Provide the (X, Y) coordinate of the cell's center where the given text is located.  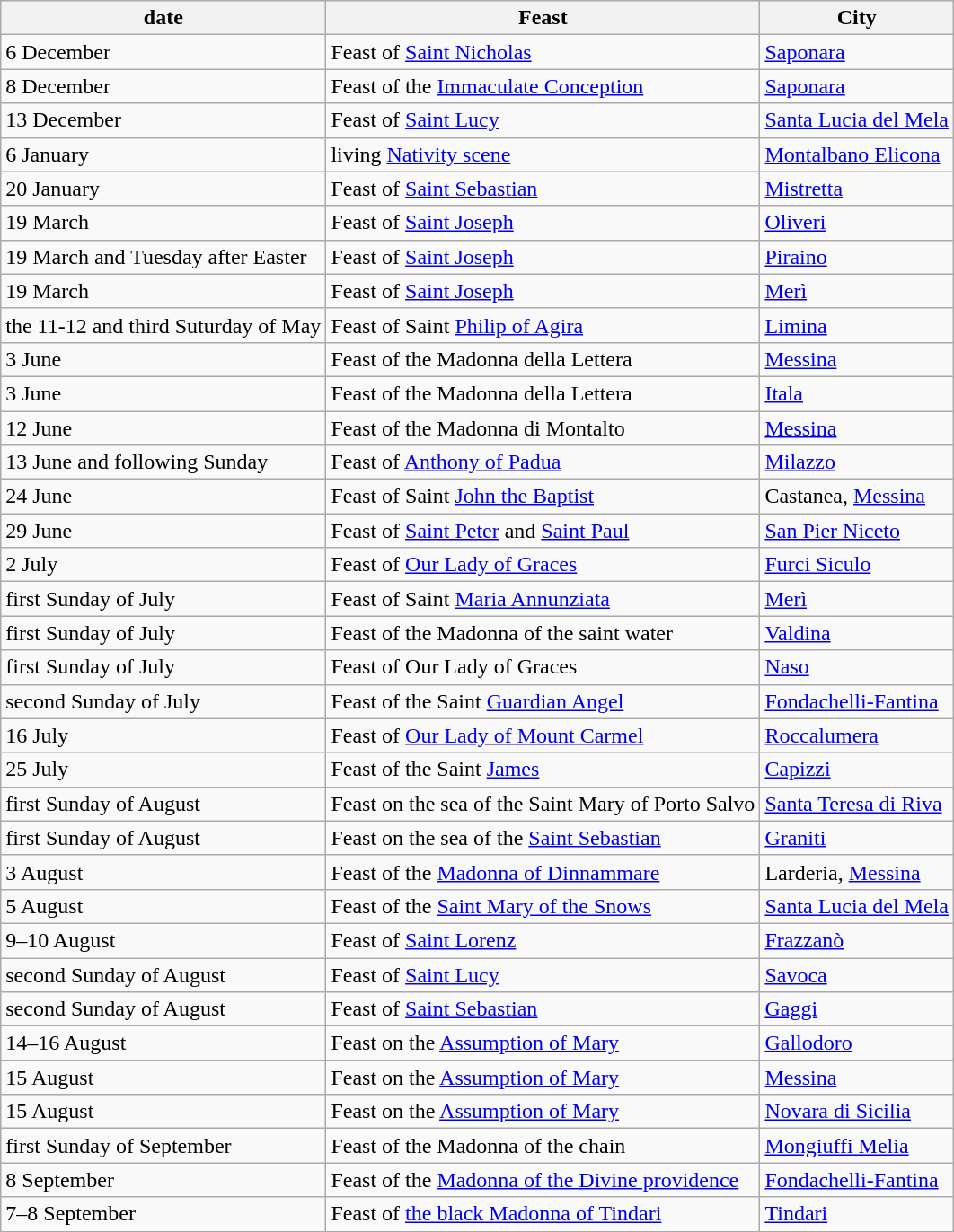
Roccalumera (857, 735)
Capizzi (857, 770)
Feast of the Saint Mary of the Snows (543, 906)
Mongiuffi Melia (857, 1146)
13 December (163, 120)
Feast of the Madonna of Dinnammare (543, 872)
City (857, 18)
25 July (163, 770)
Larderia, Messina (857, 872)
3 August (163, 872)
date (163, 18)
Feast of the Madonna of the saint water (543, 633)
Montalbano Elicona (857, 154)
Feast of the Saint James (543, 770)
Feast of Saint John the Baptist (543, 497)
Furci Siculo (857, 565)
Limina (857, 325)
first Sunday of September (163, 1146)
6 January (163, 154)
2 July (163, 565)
20 January (163, 189)
Santa Teresa di Riva (857, 804)
second Sunday of July (163, 701)
Feast of Saint Philip of Agira (543, 325)
Feast of Our Lady of Mount Carmel (543, 735)
Feast of the Saint Guardian Angel (543, 701)
Gaggi (857, 1009)
Feast on the sea of the Saint Sebastian (543, 838)
Feast of the black Madonna of Tindari (543, 1214)
Feast of Saint Maria Annunziata (543, 599)
Feast of the Madonna of the Divine providence (543, 1180)
8 September (163, 1180)
Castanea, Messina (857, 497)
29 June (163, 531)
Feast on the sea of the Saint Mary of Porto Salvo (543, 804)
14–16 August (163, 1043)
Naso (857, 667)
12 June (163, 428)
19 March and Tuesday after Easter (163, 257)
Feast of the Madonna of the chain (543, 1146)
Itala (857, 393)
San Pier Niceto (857, 531)
7–8 September (163, 1214)
Feast of Saint Nicholas (543, 52)
Valdina (857, 633)
Feast of Anthony of Padua (543, 462)
Novara di Sicilia (857, 1112)
Piraino (857, 257)
Feast (543, 18)
Feast of the Madonna di Montalto (543, 428)
8 December (163, 86)
Mistretta (857, 189)
living Nativity scene (543, 154)
5 August (163, 906)
Milazzo (857, 462)
6 December (163, 52)
Gallodoro (857, 1043)
Tindari (857, 1214)
the 11-12 and third Suturday of May (163, 325)
9–10 August (163, 940)
Graniti (857, 838)
Frazzanò (857, 940)
Savoca (857, 974)
Feast of Saint Peter and Saint Paul (543, 531)
Feast of the Immaculate Conception (543, 86)
16 July (163, 735)
Oliveri (857, 223)
Feast of Saint Lorenz (543, 940)
13 June and following Sunday (163, 462)
24 June (163, 497)
